Return [X, Y] of the center of cell containing provided text 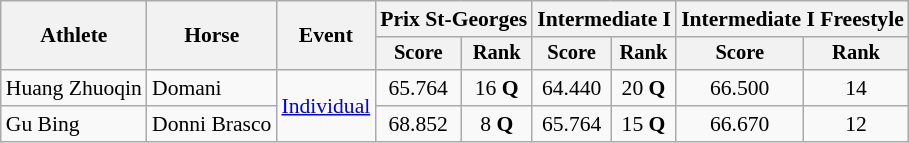
Horse [212, 36]
Prix St-Georges [454, 19]
Individual [326, 106]
66.500 [740, 88]
15 Q [644, 124]
66.670 [740, 124]
Intermediate I [604, 19]
Event [326, 36]
12 [856, 124]
Donni Brasco [212, 124]
Gu Bing [74, 124]
14 [856, 88]
16 Q [496, 88]
64.440 [572, 88]
Intermediate I Freestyle [792, 19]
Huang Zhuoqin [74, 88]
Athlete [74, 36]
20 Q [644, 88]
Domani [212, 88]
8 Q [496, 124]
68.852 [418, 124]
